Find where the given text appears and provide that cell's center as (X, Y) coordinate. 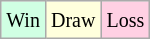
Loss (126, 20)
Win (24, 20)
Draw (72, 20)
